Provide the [x, y] coordinate of the cell's center where the given text is located.  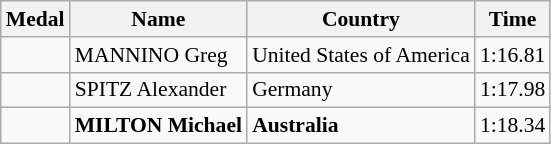
Name [158, 19]
1:18.34 [512, 126]
SPITZ Alexander [158, 90]
Country [361, 19]
Australia [361, 126]
Medal [36, 19]
MANNINO Greg [158, 55]
MILTON Michael [158, 126]
1:16.81 [512, 55]
Time [512, 19]
1:17.98 [512, 90]
Germany [361, 90]
United States of America [361, 55]
